From the cell containing the given text, extract its center point as [X, Y] coordinate. 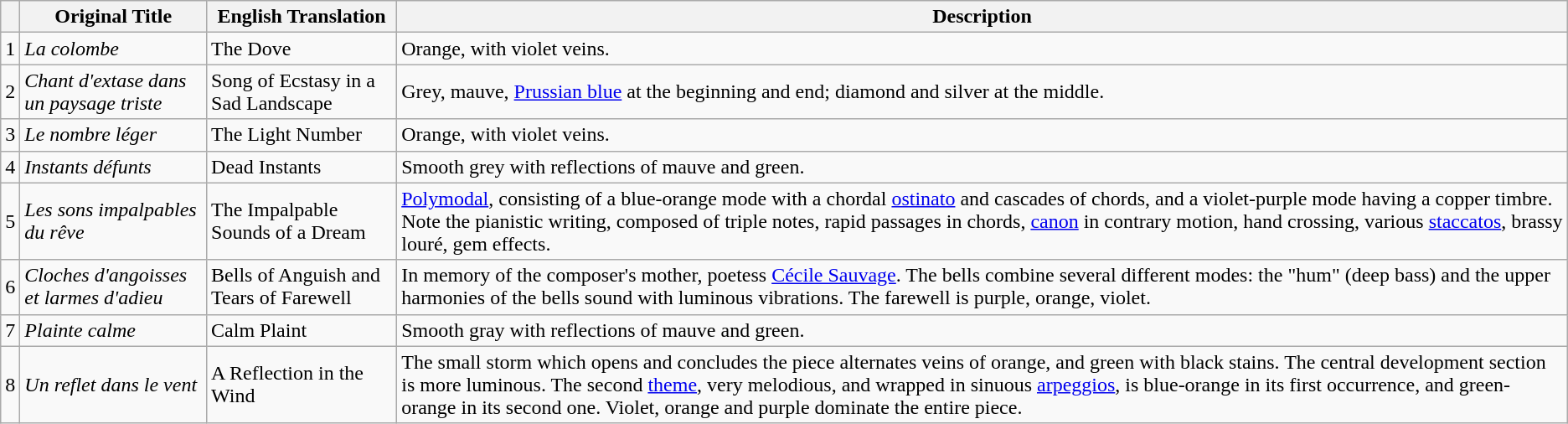
Calm Plaint [302, 330]
Description [983, 17]
Smooth grey with reflections of mauve and green. [983, 167]
The Light Number [302, 135]
English Translation [302, 17]
1 [10, 49]
The Dove [302, 49]
8 [10, 385]
Smooth gray with reflections of mauve and green. [983, 330]
Le nombre léger [114, 135]
Les sons impalpables du rêve [114, 221]
Grey, mauve, Prussian blue at the beginning and end; diamond and silver at the middle. [983, 92]
5 [10, 221]
A Reflection in the Wind [302, 385]
Cloches d'angoisses et larmes d'adieu [114, 287]
Dead Instants [302, 167]
Un reflet dans le vent [114, 385]
3 [10, 135]
The Impalpable Sounds of a Dream [302, 221]
Instants défunts [114, 167]
6 [10, 287]
7 [10, 330]
Plainte calme [114, 330]
Original Title [114, 17]
Song of Ecstasy in a Sad Landscape [302, 92]
La colombe [114, 49]
4 [10, 167]
Chant d'extase dans un paysage triste [114, 92]
2 [10, 92]
Bells of Anguish and Tears of Farewell [302, 287]
